Provide the [x, y] coordinate of the cell's center where the given text is located.  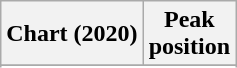
Peak position [189, 34]
Chart (2020) [72, 34]
